Identify which cell holds the provided text, then report its (x, y) central coordinate. 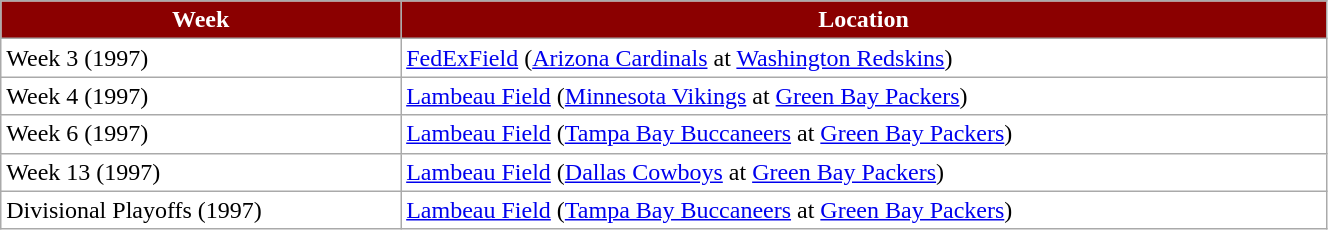
Week 6 (1997) (201, 134)
Week 13 (1997) (201, 172)
Lambeau Field (Dallas Cowboys at Green Bay Packers) (864, 172)
Week (201, 20)
FedExField (Arizona Cardinals at Washington Redskins) (864, 58)
Divisional Playoffs (1997) (201, 210)
Week 3 (1997) (201, 58)
Lambeau Field (Minnesota Vikings at Green Bay Packers) (864, 96)
Location (864, 20)
Week 4 (1997) (201, 96)
